Detect which cell encompasses the target text, then output its [x, y] center coordinate. 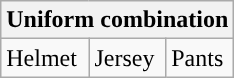
Uniform combination [118, 20]
Helmet [45, 58]
Pants [200, 58]
Jersey [128, 58]
